Identify which cell holds the provided text, then report its [X, Y] central coordinate. 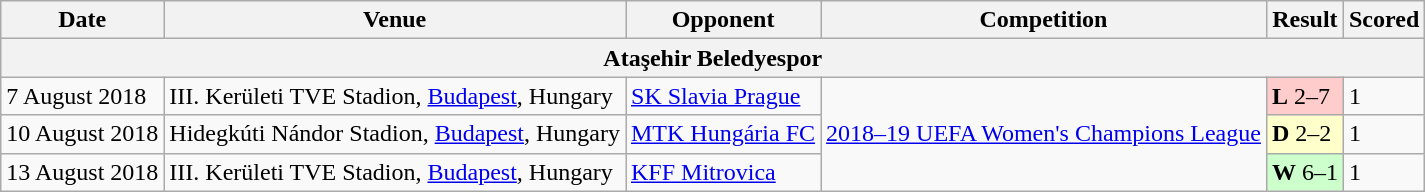
Hidegkúti Nándor Stadion, Budapest, Hungary [395, 134]
W 6–1 [1304, 172]
Venue [395, 20]
13 August 2018 [82, 172]
KFF Mitrovica [724, 172]
L 2–7 [1304, 96]
D 2–2 [1304, 134]
Date [82, 20]
SK Slavia Prague [724, 96]
Scored [1384, 20]
MTK Hungária FC [724, 134]
Opponent [724, 20]
Result [1304, 20]
Competition [1044, 20]
7 August 2018 [82, 96]
10 August 2018 [82, 134]
2018–19 UEFA Women's Champions League [1044, 134]
Ataşehir Beledyespor [713, 58]
